Search for the cell housing the specified text and yield its [X, Y] center coordinate. 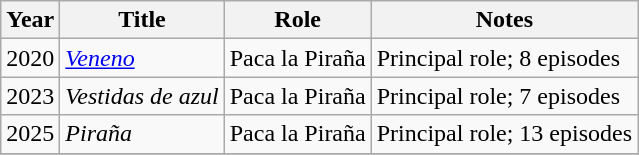
2025 [30, 134]
Notes [504, 20]
Principal role; 13 episodes [504, 134]
Title [142, 20]
Veneno [142, 58]
Vestidas de azul [142, 96]
Role [298, 20]
2020 [30, 58]
Piraña [142, 134]
Principal role; 8 episodes [504, 58]
2023 [30, 96]
Principal role; 7 episodes [504, 96]
Year [30, 20]
